Output the (X, Y) coordinate of the center of the cell containing the given text.  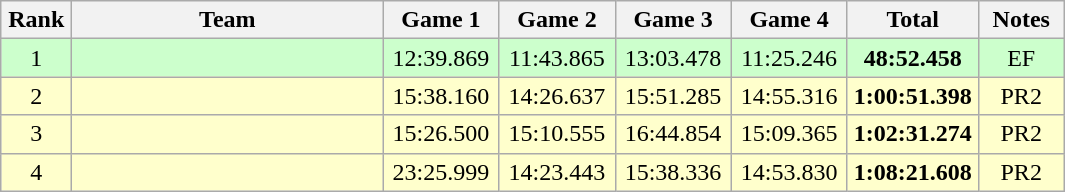
14:23.443 (557, 172)
1:00:51.398 (912, 96)
Notes (1021, 20)
Total (912, 20)
Rank (36, 20)
23:25.999 (441, 172)
Game 2 (557, 20)
15:38.160 (441, 96)
Team (228, 20)
Game 1 (441, 20)
11:25.246 (789, 58)
EF (1021, 58)
15:38.336 (673, 172)
14:53.830 (789, 172)
15:51.285 (673, 96)
Game 4 (789, 20)
3 (36, 134)
2 (36, 96)
15:09.365 (789, 134)
14:55.316 (789, 96)
12:39.869 (441, 58)
14:26.637 (557, 96)
1:08:21.608 (912, 172)
1 (36, 58)
Game 3 (673, 20)
15:26.500 (441, 134)
16:44.854 (673, 134)
13:03.478 (673, 58)
4 (36, 172)
1:02:31.274 (912, 134)
11:43.865 (557, 58)
15:10.555 (557, 134)
48:52.458 (912, 58)
